For the text-containing cell, return its midpoint in (X, Y) coordinate format. 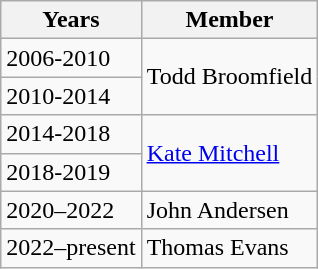
Years (71, 20)
Member (230, 20)
2022–present (71, 248)
Kate Mitchell (230, 153)
2006-2010 (71, 58)
Thomas Evans (230, 248)
2020–2022 (71, 210)
2018-2019 (71, 172)
Todd Broomfield (230, 77)
2010-2014 (71, 96)
2014-2018 (71, 134)
John Andersen (230, 210)
